Detect which cell encompasses the target text, then output its (x, y) center coordinate. 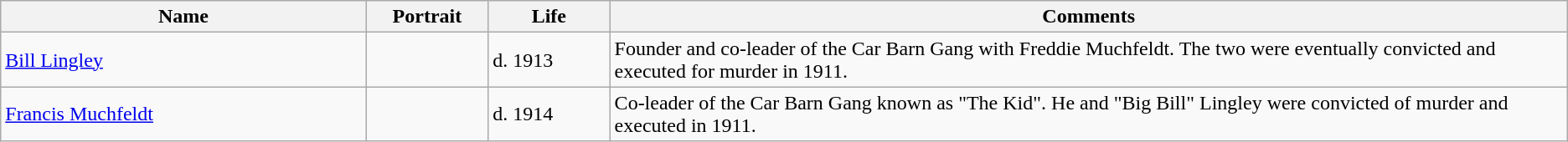
Comments (1089, 17)
Portrait (427, 17)
Life (549, 17)
d. 1913 (549, 60)
Founder and co-leader of the Car Barn Gang with Freddie Muchfeldt. The two were eventually convicted and executed for murder in 1911. (1089, 60)
Co-leader of the Car Barn Gang known as "The Kid". He and "Big Bill" Lingley were convicted of murder and executed in 1911. (1089, 114)
d. 1914 (549, 114)
Name (183, 17)
Bill Lingley (183, 60)
Francis Muchfeldt (183, 114)
